Find where the given text appears and provide that cell's center as [X, Y] coordinate. 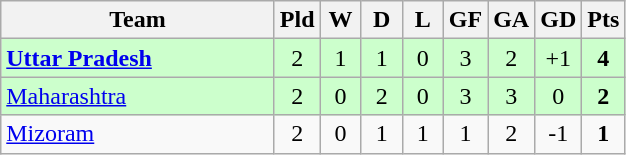
W [340, 20]
-1 [558, 134]
4 [604, 58]
Maharashtra [138, 96]
Team [138, 20]
GD [558, 20]
+1 [558, 58]
D [382, 20]
L [422, 20]
Pld [297, 20]
Uttar Pradesh [138, 58]
Pts [604, 20]
GF [465, 20]
Mizoram [138, 134]
GA [512, 20]
